Detect which cell encompasses the target text, then output its [X, Y] center coordinate. 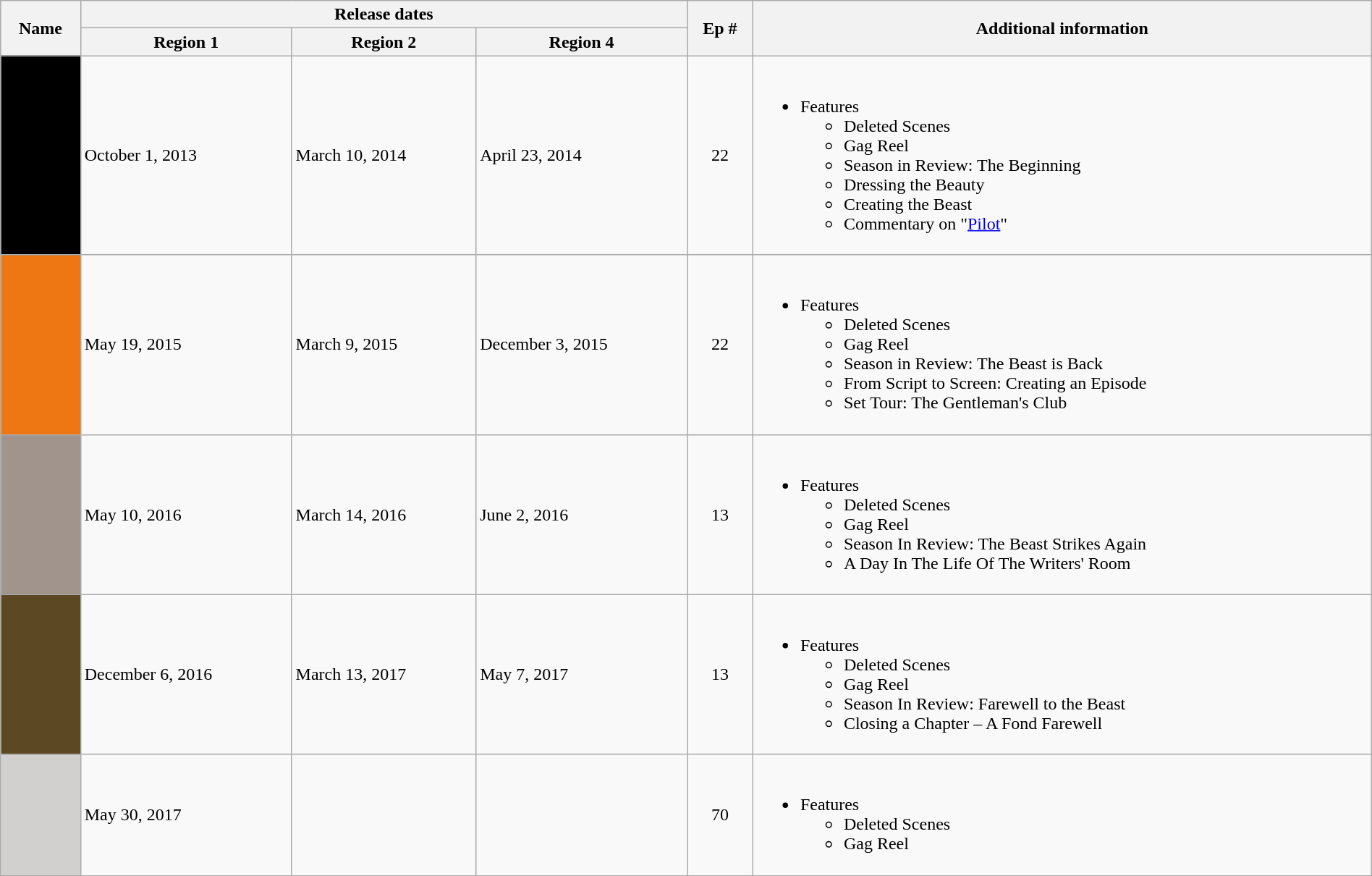
Region 4 [582, 42]
Name [41, 28]
May 7, 2017 [582, 675]
FeaturesDeleted ScenesGag ReelSeason in Review: The Beast is BackFrom Script to Screen: Creating an EpisodeSet Tour: The Gentleman's Club [1062, 345]
October 1, 2013 [186, 155]
Region 1 [186, 42]
Release dates [384, 14]
March 14, 2016 [384, 514]
May 19, 2015 [186, 345]
March 9, 2015 [384, 345]
FeaturesDeleted ScenesGag ReelSeason In Review: Farewell to the BeastClosing a Chapter – A Fond Farewell [1062, 675]
Region 2 [384, 42]
December 3, 2015 [582, 345]
May 30, 2017 [186, 815]
FeaturesDeleted ScenesGag Reel [1062, 815]
April 23, 2014 [582, 155]
March 13, 2017 [384, 675]
Ep # [721, 28]
May 10, 2016 [186, 514]
FeaturesDeleted ScenesGag ReelSeason in Review: The BeginningDressing the BeautyCreating the BeastCommentary on "Pilot" [1062, 155]
70 [721, 815]
Additional information [1062, 28]
June 2, 2016 [582, 514]
FeaturesDeleted ScenesGag ReelSeason In Review: The Beast Strikes AgainA Day In The Life Of The Writers' Room [1062, 514]
December 6, 2016 [186, 675]
March 10, 2014 [384, 155]
